Return the [x, y] coordinate for the center point of the cell that contains the specified text.  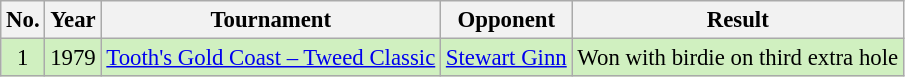
Tournament [271, 20]
1979 [73, 58]
Opponent [506, 20]
Result [738, 20]
1 [23, 58]
No. [23, 20]
Won with birdie on third extra hole [738, 58]
Tooth's Gold Coast – Tweed Classic [271, 58]
Year [73, 20]
Stewart Ginn [506, 58]
